Return the [x, y] coordinate for the center point of the cell that contains the specified text.  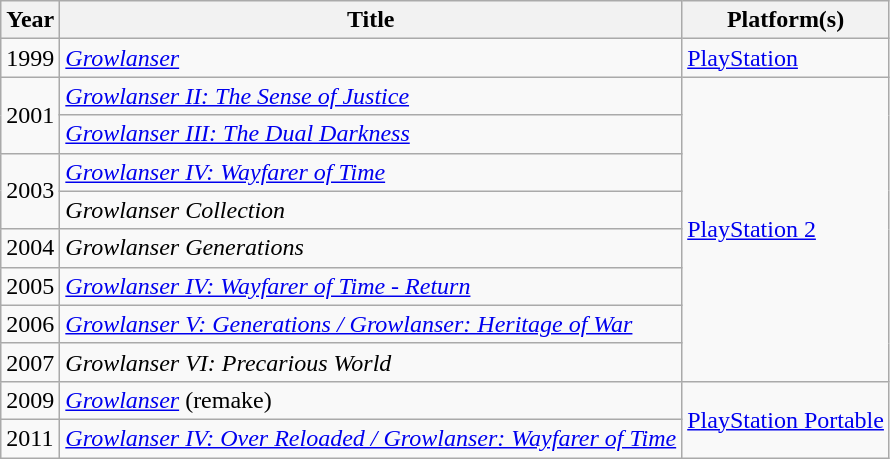
Growlanser VI: Precarious World [371, 362]
PlayStation 2 [786, 229]
2001 [30, 115]
Growlanser III: The Dual Darkness [371, 134]
Growlanser IV: Over Reloaded / Growlanser: Wayfarer of Time [371, 438]
2011 [30, 438]
Growlanser V: Generations / Growlanser: Heritage of War [371, 324]
2004 [30, 248]
2005 [30, 286]
PlayStation Portable [786, 419]
Growlanser Generations [371, 248]
Year [30, 20]
Platform(s) [786, 20]
PlayStation [786, 58]
2009 [30, 400]
Growlanser Collection [371, 210]
Growlanser IV: Wayfarer of Time - Return [371, 286]
2003 [30, 191]
Growlanser IV: Wayfarer of Time [371, 172]
2007 [30, 362]
Growlanser (remake) [371, 400]
Growlanser [371, 58]
2006 [30, 324]
1999 [30, 58]
Title [371, 20]
Growlanser II: The Sense of Justice [371, 96]
